Output the (x, y) coordinate of the center of the cell containing the given text.  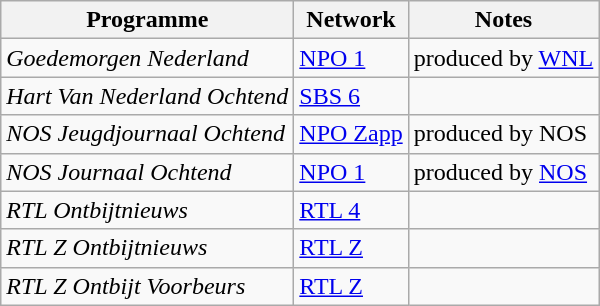
NPO Zapp (351, 134)
SBS 6 (351, 96)
RTL Z Ontbijt Voorbeurs (148, 286)
RTL 4 (351, 210)
produced by WNL (504, 58)
Hart Van Nederland Ochtend (148, 96)
RTL Z Ontbijtnieuws (148, 248)
Goedemorgen Nederland (148, 58)
NOS Journaal Ochtend (148, 172)
RTL Ontbijtnieuws (148, 210)
NOS Jeugdjournaal Ochtend (148, 134)
Network (351, 20)
Notes (504, 20)
Programme (148, 20)
